Identify which cell holds the provided text, then report its (x, y) central coordinate. 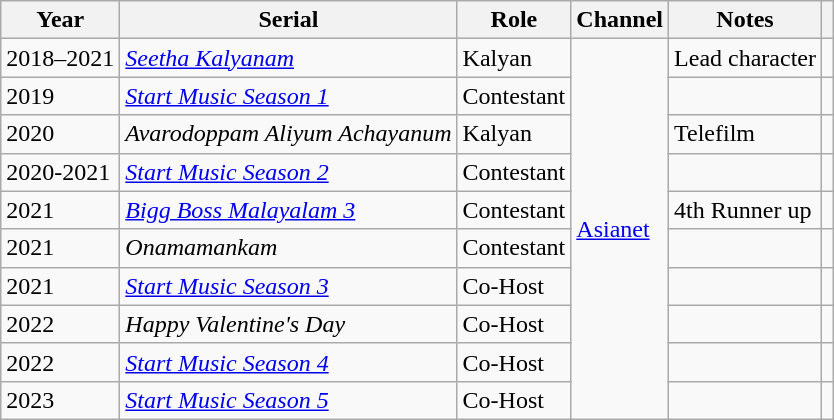
Seetha Kalyanam (288, 58)
Bigg Boss Malayalam 3 (288, 210)
Onamamankam (288, 248)
2018–2021 (60, 58)
Year (60, 20)
Notes (746, 20)
Start Music Season 2 (288, 172)
Role (514, 20)
Asianet (620, 230)
2019 (60, 96)
Avarodoppam Aliyum Achayanum (288, 134)
Channel (620, 20)
Happy Valentine's Day (288, 324)
2020 (60, 134)
2023 (60, 400)
Lead character (746, 58)
Telefilm (746, 134)
Start Music Season 1 (288, 96)
Start Music Season 4 (288, 362)
Start Music Season 3 (288, 286)
Serial (288, 20)
4th Runner up (746, 210)
Start Music Season 5 (288, 400)
2020-2021 (60, 172)
